Detect which cell encompasses the target text, then output its (x, y) center coordinate. 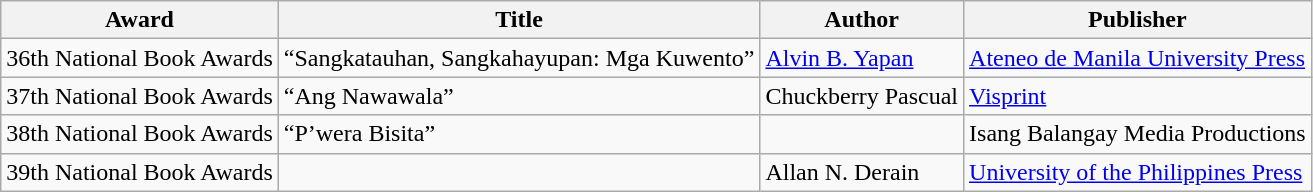
Visprint (1138, 96)
36th National Book Awards (140, 58)
Ateneo de Manila University Press (1138, 58)
Alvin B. Yapan (862, 58)
Allan N. Derain (862, 172)
37th National Book Awards (140, 96)
“Ang Nawawala” (519, 96)
Chuckberry Pascual (862, 96)
“Sangkatauhan, Sangkahayupan: Mga Kuwento” (519, 58)
“P’wera Bisita” (519, 134)
University of the Philippines Press (1138, 172)
Award (140, 20)
38th National Book Awards (140, 134)
Author (862, 20)
Publisher (1138, 20)
Isang Balangay Media Productions (1138, 134)
Title (519, 20)
39th National Book Awards (140, 172)
